Search for the cell housing the specified text and yield its (X, Y) center coordinate. 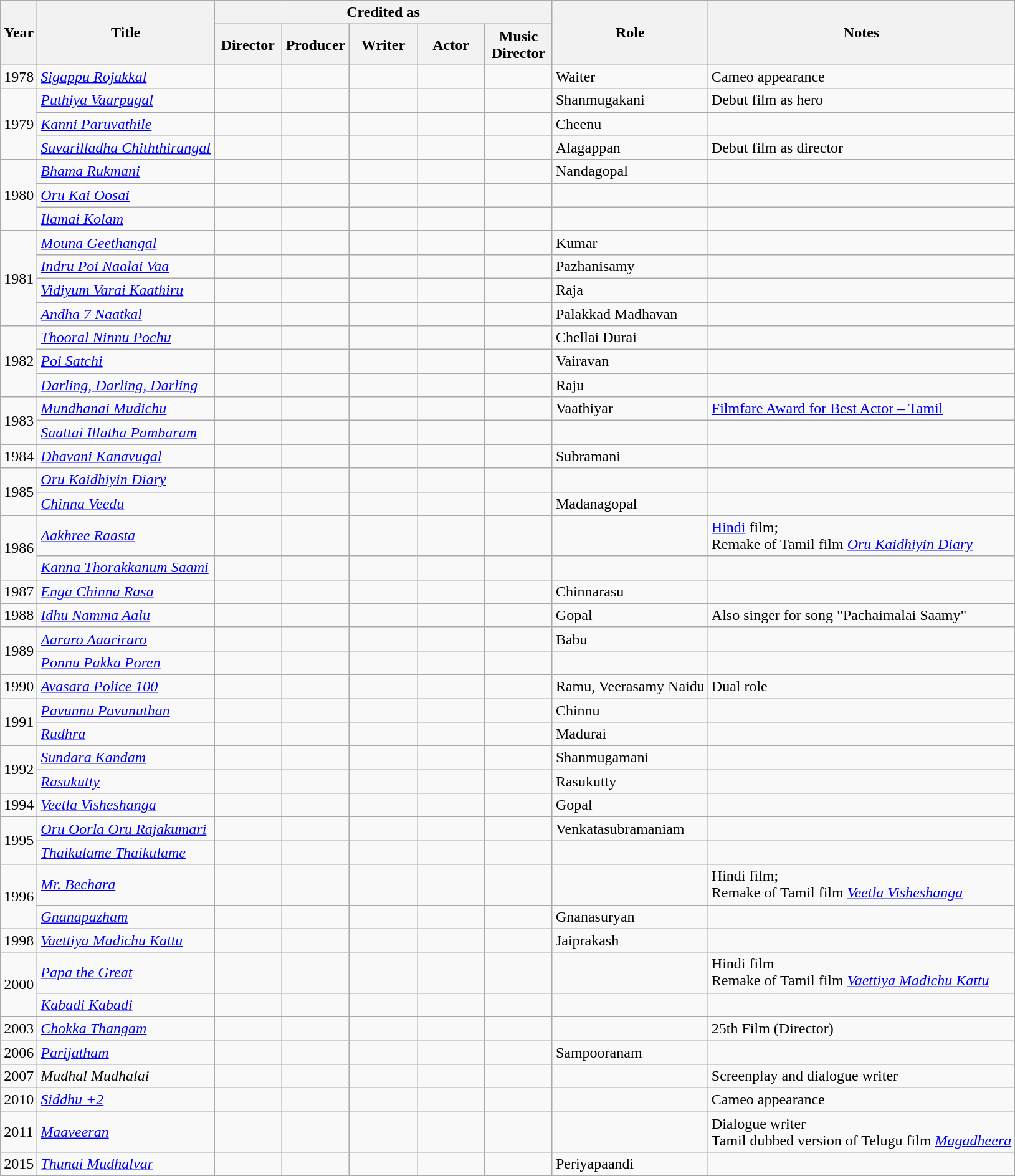
Suvarilladha Chiththirangal (126, 148)
Nandagopal (630, 171)
Shanmugakani (630, 100)
Veetla Visheshanga (126, 805)
Notes (861, 32)
Enga Chinna Rasa (126, 591)
Aakhree Raasta (126, 536)
Chellai Durai (630, 338)
1979 (19, 124)
1995 (19, 841)
Role (630, 32)
Chinnarasu (630, 591)
Actor (451, 45)
25th Film (Director) (861, 1028)
Sigappu Rojakkal (126, 77)
Subramani (630, 456)
Indru Poi Naalai Vaa (126, 266)
Raju (630, 385)
Papa the Great (126, 972)
2010 (19, 1099)
Dialogue writerTamil dubbed version of Telugu film Magadheera (861, 1132)
1998 (19, 940)
Chinna Veedu (126, 504)
Andha 7 Naatkal (126, 313)
1983 (19, 421)
1984 (19, 456)
Kumar (630, 242)
1987 (19, 591)
Hindi film;Remake of Tamil film Oru Kaidhiyin Diary (861, 536)
Title (126, 32)
Alagappan (630, 148)
Shanmugamani (630, 758)
Debut film as director (861, 148)
2000 (19, 985)
Palakkad Madhavan (630, 313)
1996 (19, 896)
Periyapaandi (630, 1164)
Filmfare Award for Best Actor – Tamil (861, 409)
Sundara Kandam (126, 758)
Hindi filmRemake of Tamil film Vaettiya Madichu Kattu (861, 972)
1990 (19, 686)
1978 (19, 77)
Mouna Geethangal (126, 242)
Vaathiyar (630, 409)
Maaveeran (126, 1132)
Raja (630, 290)
Ilamai Kolam (126, 219)
1991 (19, 722)
Dhavani Kanavugal (126, 456)
1989 (19, 651)
Rudhra (126, 734)
Credited as (384, 12)
Puthiya Vaarpugal (126, 100)
Kanni Paruvathile (126, 124)
Vidiyum Varai Kaathiru (126, 290)
Gnanasuryan (630, 917)
Siddhu +2 (126, 1099)
Madurai (630, 734)
Vairavan (630, 361)
Oru Oorla Oru Rajakumari (126, 829)
Babu (630, 639)
Vaettiya Madichu Kattu (126, 940)
Year (19, 32)
Saattai Illatha Pambaram (126, 433)
Mr. Bechara (126, 885)
1980 (19, 195)
Music Director (518, 45)
Oru Kai Oosai (126, 195)
Dual role (861, 686)
Thaikulame Thaikulame (126, 853)
Screenplay and dialogue writer (861, 1076)
Chokka Thangam (126, 1028)
2003 (19, 1028)
Hindi film;Remake of Tamil film Veetla Visheshanga (861, 885)
Bhama Rukmani (126, 171)
Mundhanai Mudichu (126, 409)
Pavunnu Pavunuthan (126, 710)
2015 (19, 1164)
Cheenu (630, 124)
Oru Kaidhiyin Diary (126, 480)
2007 (19, 1076)
1992 (19, 770)
2011 (19, 1132)
Gnanapazham (126, 917)
Chinnu (630, 710)
Pazhanisamy (630, 266)
Venkatasubramaniam (630, 829)
Aararo Aaariraro (126, 639)
Ramu, Veerasamy Naidu (630, 686)
1981 (19, 278)
Debut film as hero (861, 100)
Thunai Mudhalvar (126, 1164)
1988 (19, 615)
Also singer for song "Pachaimalai Saamy" (861, 615)
Idhu Namma Aalu (126, 615)
Parijatham (126, 1052)
Thooral Ninnu Pochu (126, 338)
Kabadi Kabadi (126, 1005)
1982 (19, 361)
Sampooranam (630, 1052)
Mudhal Mudhalai (126, 1076)
1986 (19, 547)
Avasara Police 100 (126, 686)
Waiter (630, 77)
2006 (19, 1052)
1994 (19, 805)
Producer (315, 45)
Ponnu Pakka Poren (126, 662)
Madanagopal (630, 504)
Kanna Thorakkanum Saami (126, 568)
Jaiprakash (630, 940)
1985 (19, 492)
Darling, Darling, Darling (126, 385)
Director (248, 45)
Poi Satchi (126, 361)
Writer (384, 45)
